From the cell containing the given text, extract its center point as [X, Y] coordinate. 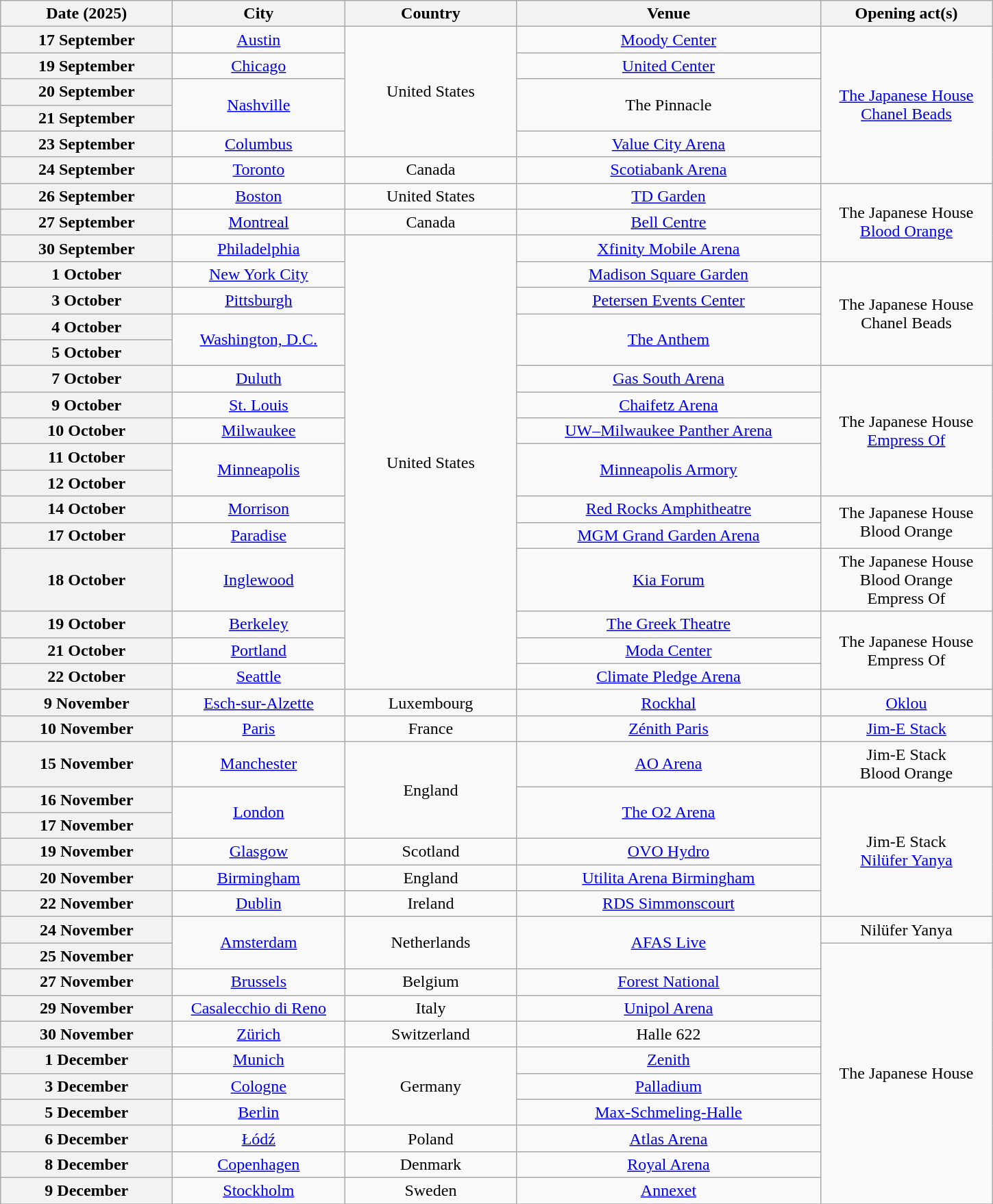
23 September [86, 144]
Rockhal [669, 702]
24 November [86, 930]
Casalecchio di Reno [259, 1008]
Scotland [430, 852]
20 November [86, 878]
1 October [86, 274]
Paris [259, 728]
30 November [86, 1034]
Annexet [669, 1190]
15 November [86, 763]
Manchester [259, 763]
Nashville [259, 105]
Netherlands [430, 943]
Madison Square Garden [669, 274]
AFAS Live [669, 943]
Atlas Arena [669, 1138]
Climate Pledge Arena [669, 676]
6 December [86, 1138]
Kia Forum [669, 580]
Amsterdam [259, 943]
AO Arena [669, 763]
Glasgow [259, 852]
The O2 Arena [669, 813]
Washington, D.C. [259, 340]
Palladium [669, 1086]
11 October [86, 457]
Morrison [259, 509]
17 September [86, 40]
Portland [259, 650]
Value City Arena [669, 144]
Oklou [906, 702]
10 October [86, 431]
Columbus [259, 144]
Denmark [430, 1164]
Gas South Arena [669, 379]
Utilita Arena Birmingham [669, 878]
29 November [86, 1008]
RDS Simmonscourt [669, 904]
The Anthem [669, 340]
Belgium [430, 982]
4 October [86, 327]
The Pinnacle [669, 105]
Switzerland [430, 1034]
Brussels [259, 982]
The Greek Theatre [669, 624]
5 October [86, 353]
26 September [86, 196]
12 October [86, 483]
Poland [430, 1138]
Zénith Paris [669, 728]
21 September [86, 118]
New York City [259, 274]
17 November [86, 826]
27 November [86, 982]
Berkeley [259, 624]
Copenhagen [259, 1164]
1 December [86, 1060]
Scotiabank Arena [669, 170]
Cologne [259, 1086]
Birmingham [259, 878]
Moda Center [669, 650]
9 December [86, 1190]
Dublin [259, 904]
Moody Center [669, 40]
Date (2025) [86, 14]
22 November [86, 904]
Max-Schmeling-Halle [669, 1112]
Paradise [259, 535]
19 November [86, 852]
Toronto [259, 170]
Nilüfer Yanya [906, 930]
Minneapolis Armory [669, 470]
Jim-E StackNilüfer Yanya [906, 852]
17 October [86, 535]
London [259, 813]
24 September [86, 170]
Chicago [259, 66]
Chaifetz Arena [669, 405]
OVO Hydro [669, 852]
9 October [86, 405]
Red Rocks Amphitheatre [669, 509]
20 September [86, 92]
Sweden [430, 1190]
Country [430, 14]
Berlin [259, 1112]
United Center [669, 66]
19 September [86, 66]
5 December [86, 1112]
Forest National [669, 982]
Philadelphia [259, 248]
21 October [86, 650]
Seattle [259, 676]
Unipol Arena [669, 1008]
The Japanese House [906, 1073]
MGM Grand Garden Arena [669, 535]
Xfinity Mobile Arena [669, 248]
Venue [669, 14]
Stockholm [259, 1190]
3 December [86, 1086]
Petersen Events Center [669, 300]
3 October [86, 300]
Inglewood [259, 580]
Milwaukee [259, 431]
Bell Centre [669, 222]
Ireland [430, 904]
Halle 622 [669, 1034]
TD Garden [669, 196]
14 October [86, 509]
Boston [259, 196]
9 November [86, 702]
Montreal [259, 222]
City [259, 14]
Germany [430, 1086]
Italy [430, 1008]
Zenith [669, 1060]
The Japanese HouseBlood OrangeEmpress Of [906, 580]
Jim-E StackBlood Orange [906, 763]
St. Louis [259, 405]
Pittsburgh [259, 300]
30 September [86, 248]
10 November [86, 728]
7 October [86, 379]
Jim-E Stack [906, 728]
UW–Milwaukee Panther Arena [669, 431]
27 September [86, 222]
19 October [86, 624]
France [430, 728]
Opening act(s) [906, 14]
Luxembourg [430, 702]
Zürich [259, 1034]
16 November [86, 800]
Austin [259, 40]
18 October [86, 580]
Łódź [259, 1138]
Minneapolis [259, 470]
22 October [86, 676]
Royal Arena [669, 1164]
Munich [259, 1060]
8 December [86, 1164]
Duluth [259, 379]
Esch-sur-Alzette [259, 702]
25 November [86, 956]
